Identify which cell holds the provided text, then report its (x, y) central coordinate. 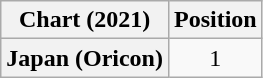
Chart (2021) (85, 20)
Japan (Oricon) (85, 58)
Position (215, 20)
1 (215, 58)
